Identify which cell holds the provided text, then report its (x, y) central coordinate. 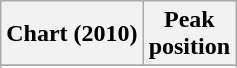
Peak position (189, 34)
Chart (2010) (72, 34)
